Identify which cell holds the provided text, then report its [X, Y] central coordinate. 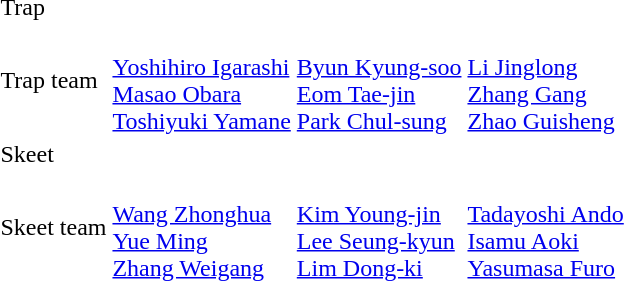
Byun Kyung-sooEom Tae-jinPark Chul-sung [379, 80]
Yoshihiro IgarashiMasao ObaraToshiyuki Yamane [202, 80]
